Provide the [x, y] coordinate of the cell's center where the given text is located.  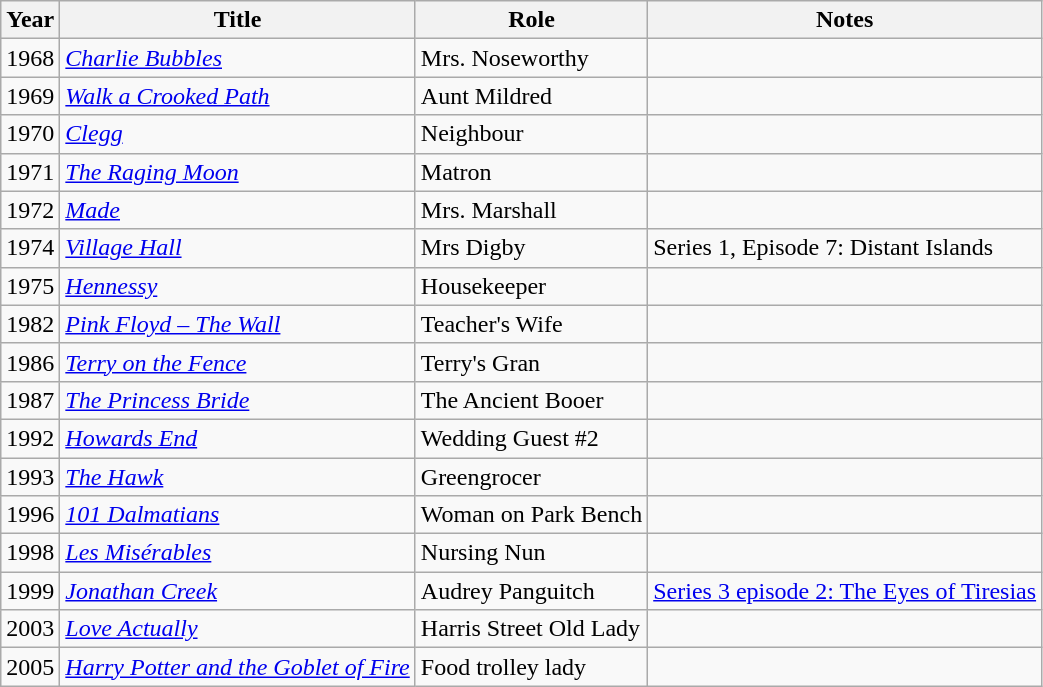
1987 [30, 400]
Mrs. Noseworthy [531, 58]
Howards End [238, 438]
2005 [30, 667]
1968 [30, 58]
Matron [531, 172]
The Hawk [238, 477]
Neighbour [531, 134]
Notes [845, 20]
Aunt Mildred [531, 96]
1986 [30, 362]
Les Misérables [238, 553]
Terry on the Fence [238, 362]
Made [238, 210]
1996 [30, 515]
Love Actually [238, 629]
Woman on Park Bench [531, 515]
Hennessy [238, 286]
Pink Floyd – The Wall [238, 324]
Jonathan Creek [238, 591]
Series 1, Episode 7: Distant Islands [845, 248]
Teacher's Wife [531, 324]
1999 [30, 591]
Food trolley lady [531, 667]
Harris Street Old Lady [531, 629]
Role [531, 20]
Wedding Guest #2 [531, 438]
Greengrocer [531, 477]
1975 [30, 286]
Mrs. Marshall [531, 210]
Charlie Bubbles [238, 58]
1970 [30, 134]
1993 [30, 477]
The Ancient Booer [531, 400]
1969 [30, 96]
Mrs Digby [531, 248]
1998 [30, 553]
1992 [30, 438]
Walk a Crooked Path [238, 96]
Year [30, 20]
1971 [30, 172]
The Princess Bride [238, 400]
Housekeeper [531, 286]
1972 [30, 210]
1974 [30, 248]
Series 3 episode 2: The Eyes of Tiresias [845, 591]
Village Hall [238, 248]
Clegg [238, 134]
Terry's Gran [531, 362]
Harry Potter and the Goblet of Fire [238, 667]
The Raging Moon [238, 172]
Title [238, 20]
Audrey Panguitch [531, 591]
2003 [30, 629]
101 Dalmatians [238, 515]
Nursing Nun [531, 553]
1982 [30, 324]
